Locate the cell with the specified text and output its (X, Y) center coordinate. 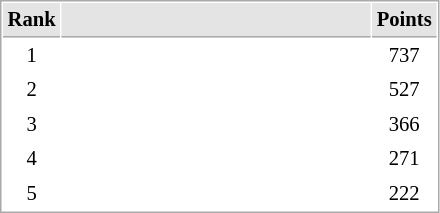
527 (404, 90)
Points (404, 20)
737 (404, 56)
3 (32, 124)
Rank (32, 20)
366 (404, 124)
4 (32, 158)
2 (32, 90)
1 (32, 56)
271 (404, 158)
5 (32, 194)
222 (404, 194)
